Output the (X, Y) coordinate of the center of the cell containing the given text.  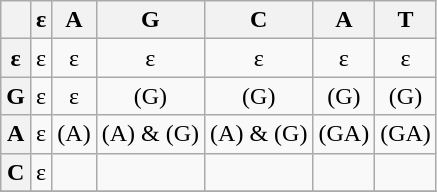
(A) (74, 134)
T (406, 20)
